For the text-containing cell, return its midpoint in [X, Y] coordinate format. 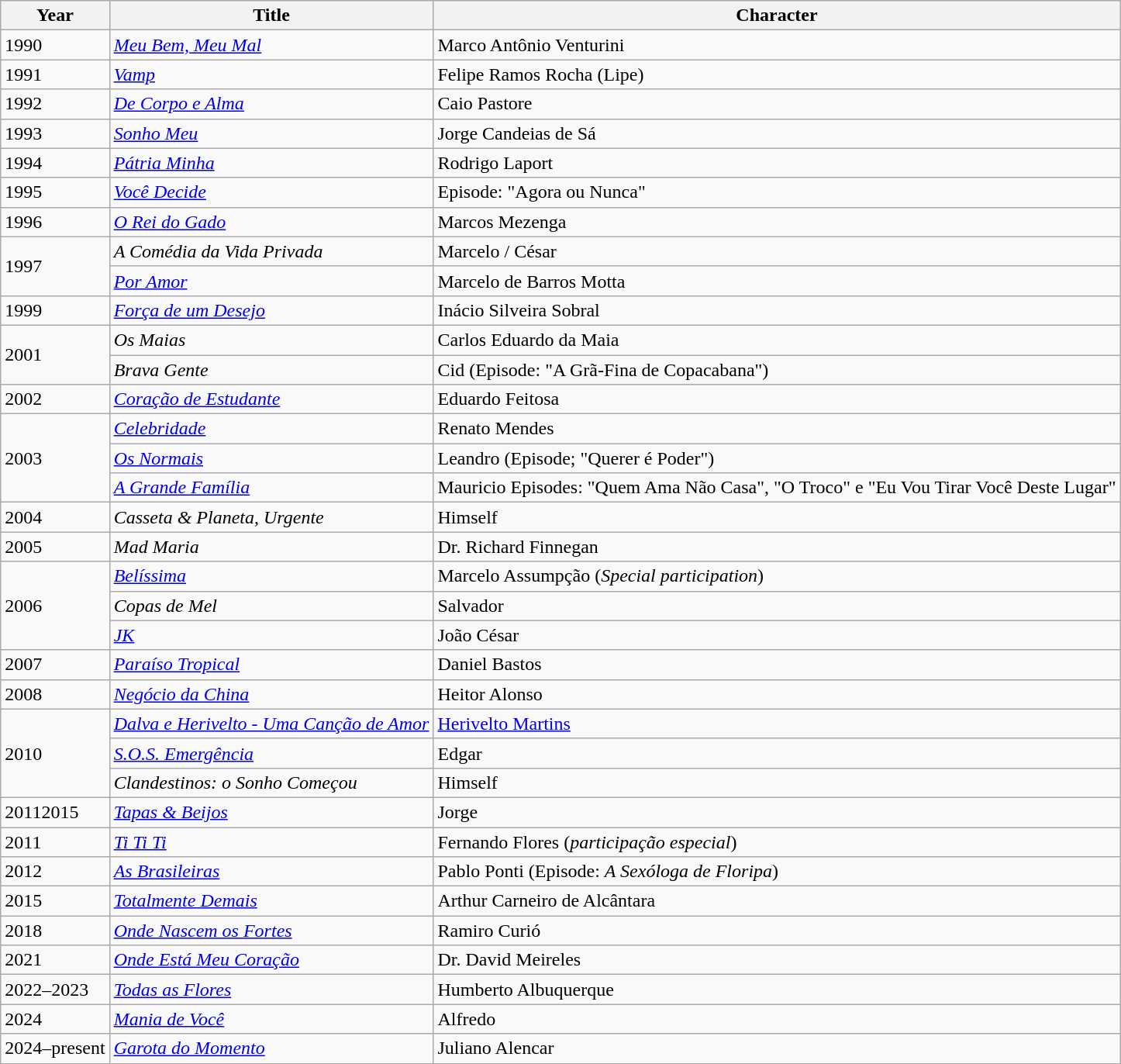
Leandro (Episode; "Querer é Poder") [777, 458]
Marcos Mezenga [777, 222]
Juliano Alencar [777, 1048]
2006 [55, 606]
Jorge Candeias de Sá [777, 133]
1996 [55, 222]
S.O.S. Emergência [271, 753]
1991 [55, 74]
2015 [55, 901]
Tapas & Beijos [271, 812]
2018 [55, 931]
2010 [55, 753]
Fernando Flores (participação especial) [777, 841]
1992 [55, 104]
Renato Mendes [777, 429]
João César [777, 635]
O Rei do Gado [271, 222]
2021 [55, 960]
2011 [55, 841]
Onde Nascem os Fortes [271, 931]
Edgar [777, 753]
2012 [55, 872]
2024–present [55, 1048]
1995 [55, 192]
Arthur Carneiro de Alcântara [777, 901]
Copas de Mel [271, 606]
Episode: "Agora ou Nunca" [777, 192]
Caio Pastore [777, 104]
1993 [55, 133]
Marcelo de Barros Motta [777, 281]
1994 [55, 163]
Clandestinos: o Sonho Começou [271, 782]
20112015 [55, 812]
2003 [55, 458]
Sonho Meu [271, 133]
Paraíso Tropical [271, 665]
Dalva e Herivelto - Uma Canção de Amor [271, 724]
2007 [55, 665]
Ramiro Curió [777, 931]
Por Amor [271, 281]
1999 [55, 310]
Herivelto Martins [777, 724]
Character [777, 16]
De Corpo e Alma [271, 104]
Mauricio Episodes: "Quem Ama Não Casa", "O Troco" e "Eu Vou Tirar Você Deste Lugar" [777, 488]
2008 [55, 694]
Year [55, 16]
Coração de Estudante [271, 399]
Força de um Desejo [271, 310]
1997 [55, 266]
Vamp [271, 74]
Brava Gente [271, 370]
Mania de Você [271, 1019]
Belíssima [271, 576]
Pablo Ponti (Episode: A Sexóloga de Floripa) [777, 872]
JK [271, 635]
Inácio Silveira Sobral [777, 310]
2002 [55, 399]
Rodrigo Laport [777, 163]
Title [271, 16]
Celebridade [271, 429]
A Comédia da Vida Privada [271, 251]
Os Maias [271, 340]
Marcelo / César [777, 251]
Casseta & Planeta, Urgente [271, 517]
Marcelo Assumpção (Special participation) [777, 576]
Salvador [777, 606]
Dr. Richard Finnegan [777, 547]
Os Normais [271, 458]
Cid (Episode: "A Grã-Fina de Copacabana") [777, 370]
Heitor Alonso [777, 694]
Todas as Flores [271, 990]
2022–2023 [55, 990]
2005 [55, 547]
Jorge [777, 812]
A Grande Família [271, 488]
2024 [55, 1019]
Daniel Bastos [777, 665]
As Brasileiras [271, 872]
2001 [55, 354]
2004 [55, 517]
Negócio da China [271, 694]
Garota do Momento [271, 1048]
Meu Bem, Meu Mal [271, 45]
Dr. David Meireles [777, 960]
Onde Está Meu Coração [271, 960]
1990 [55, 45]
Carlos Eduardo da Maia [777, 340]
Mad Maria [271, 547]
Eduardo Feitosa [777, 399]
Humberto Albuquerque [777, 990]
Você Decide [271, 192]
Alfredo [777, 1019]
Pátria Minha [271, 163]
Felipe Ramos Rocha (Lipe) [777, 74]
Marco Antônio Venturini [777, 45]
Ti Ti Ti [271, 841]
Totalmente Demais [271, 901]
